For the text-containing cell, return its midpoint in (X, Y) coordinate format. 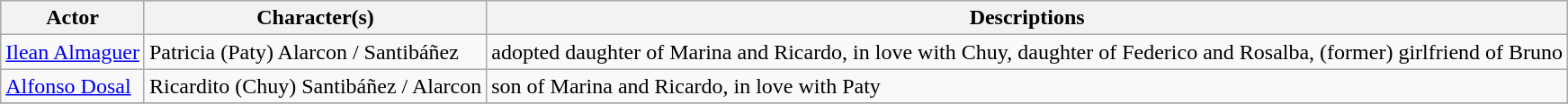
Ricardito (Chuy) Santibáñez / Alarcon (315, 86)
Actor (73, 18)
Ilean Almaguer (73, 52)
adopted daughter of Marina and Ricardo, in love with Chuy, daughter of Federico and Rosalba, (former) girlfriend of Bruno (1027, 52)
Alfonso Dosal (73, 86)
Character(s) (315, 18)
Patricia (Paty) Alarcon / Santibáñez (315, 52)
son of Marina and Ricardo, in love with Paty (1027, 86)
Descriptions (1027, 18)
